Provide the (X, Y) coordinate of the cell's center where the given text is located.  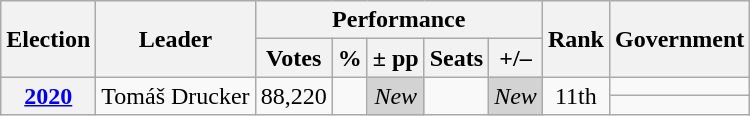
11th (576, 96)
% (350, 58)
Rank (576, 39)
Tomáš Drucker (176, 96)
± pp (396, 58)
Government (679, 39)
Performance (398, 20)
2020 (48, 96)
Election (48, 39)
Leader (176, 39)
88,220 (294, 96)
Seats (456, 58)
Votes (294, 58)
+/– (516, 58)
